Pinpoint the cell where the given text exists, returning its (X, Y) midpoint coordinate. 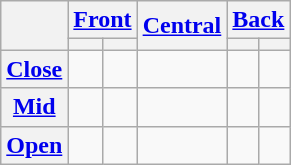
Central (182, 26)
Mid (34, 107)
Back (258, 20)
Front (102, 20)
Open (34, 145)
Close (34, 69)
